Find where the given text appears and provide that cell's center as [x, y] coordinate. 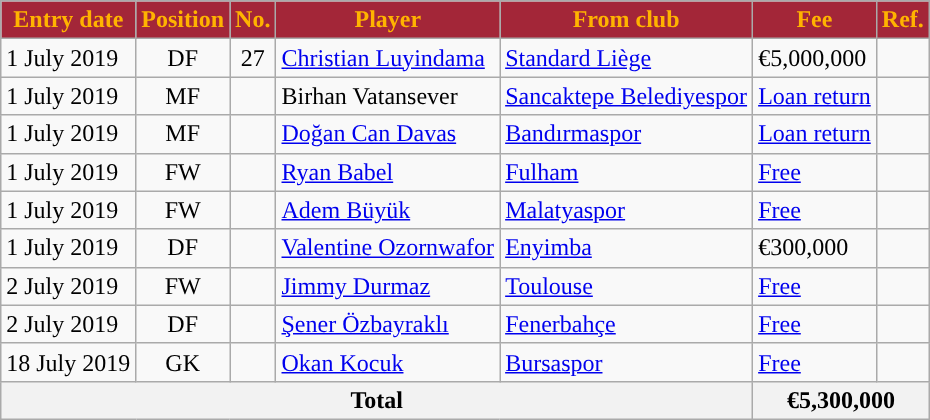
18 July 2019 [68, 362]
Bursaspor [626, 362]
Player [388, 20]
€5,000,000 [815, 58]
Ryan Babel [388, 172]
Enyimba [626, 248]
Malatyaspor [626, 210]
No. [253, 20]
GK [183, 362]
Doğan Can Davas [388, 134]
Birhan Vatansever [388, 96]
Christian Luyindama [388, 58]
Şener Özbayraklı [388, 324]
Jimmy Durmaz [388, 286]
Valentine Ozornwafor [388, 248]
Total [377, 400]
Fulham [626, 172]
€5,300,000 [842, 400]
Adem Büyük [388, 210]
From club [626, 20]
Standard Liège [626, 58]
Fee [815, 20]
Bandırmaspor [626, 134]
Ref. [902, 20]
Sancaktepe Belediyespor [626, 96]
Fenerbahçe [626, 324]
Okan Kocuk [388, 362]
€300,000 [815, 248]
Toulouse [626, 286]
Entry date [68, 20]
27 [253, 58]
Position [183, 20]
